Identify which cell holds the provided text, then report its [x, y] central coordinate. 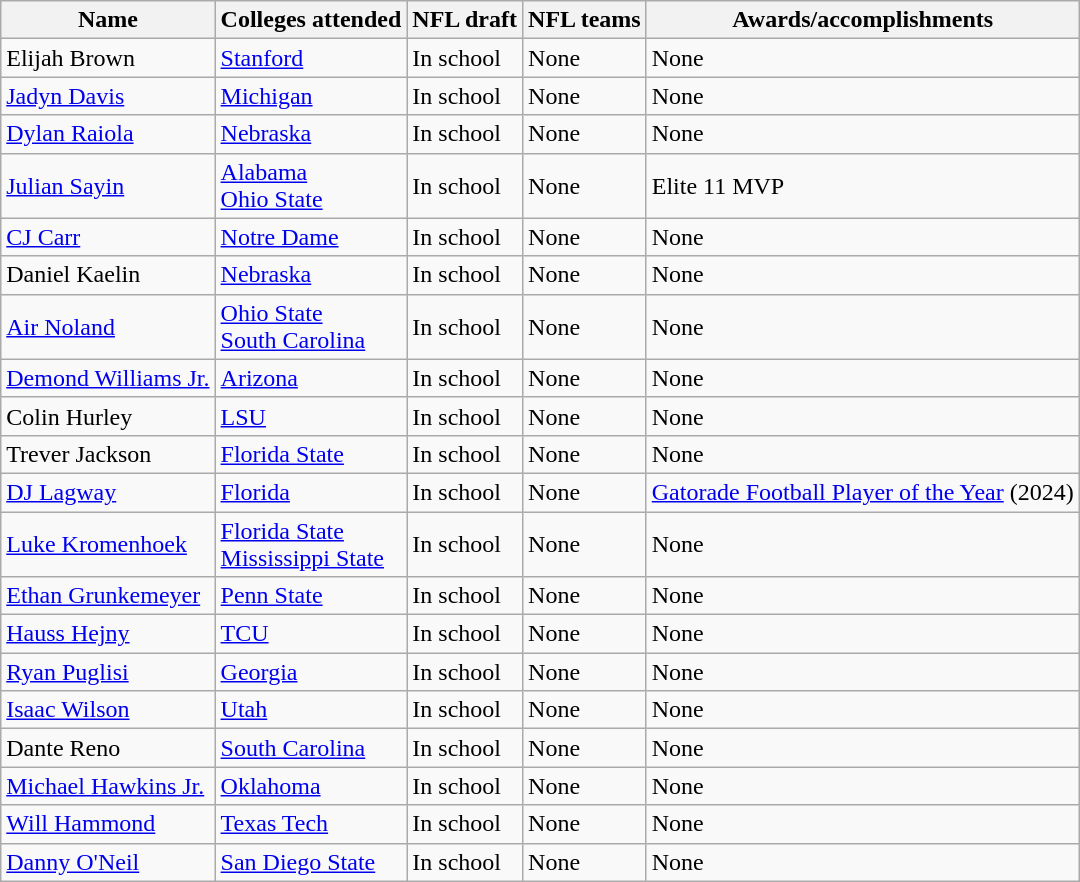
Daniel Kaelin [108, 275]
Dylan Raiola [108, 134]
Hauss Hejny [108, 634]
Ryan Puglisi [108, 672]
Isaac Wilson [108, 710]
Elite 11 MVP [862, 186]
Will Hammond [108, 824]
NFL draft [465, 20]
TCU [311, 634]
CJ Carr [108, 237]
South Carolina [311, 748]
San Diego State [311, 862]
Ethan Grunkemeyer [108, 596]
DJ Lagway [108, 492]
Colleges attended [311, 20]
Air Noland [108, 326]
Florida StateMississippi State [311, 544]
Stanford [311, 58]
Awards/accomplishments [862, 20]
NFL teams [585, 20]
Texas Tech [311, 824]
Dante Reno [108, 748]
Michael Hawkins Jr. [108, 786]
Gatorade Football Player of the Year (2024) [862, 492]
Georgia [311, 672]
Notre Dame [311, 237]
Julian Sayin [108, 186]
Arizona [311, 378]
Florida [311, 492]
Danny O'Neil [108, 862]
Elijah Brown [108, 58]
Penn State [311, 596]
Oklahoma [311, 786]
Demond Williams Jr. [108, 378]
Colin Hurley [108, 416]
Florida State [311, 454]
Jadyn Davis [108, 96]
Trever Jackson [108, 454]
Michigan [311, 96]
Alabama Ohio State [311, 186]
Ohio StateSouth Carolina [311, 326]
Luke Kromenhoek [108, 544]
Name [108, 20]
LSU [311, 416]
Utah [311, 710]
